Determine the (X, Y) coordinate at the center of the cell enclosing the given text.  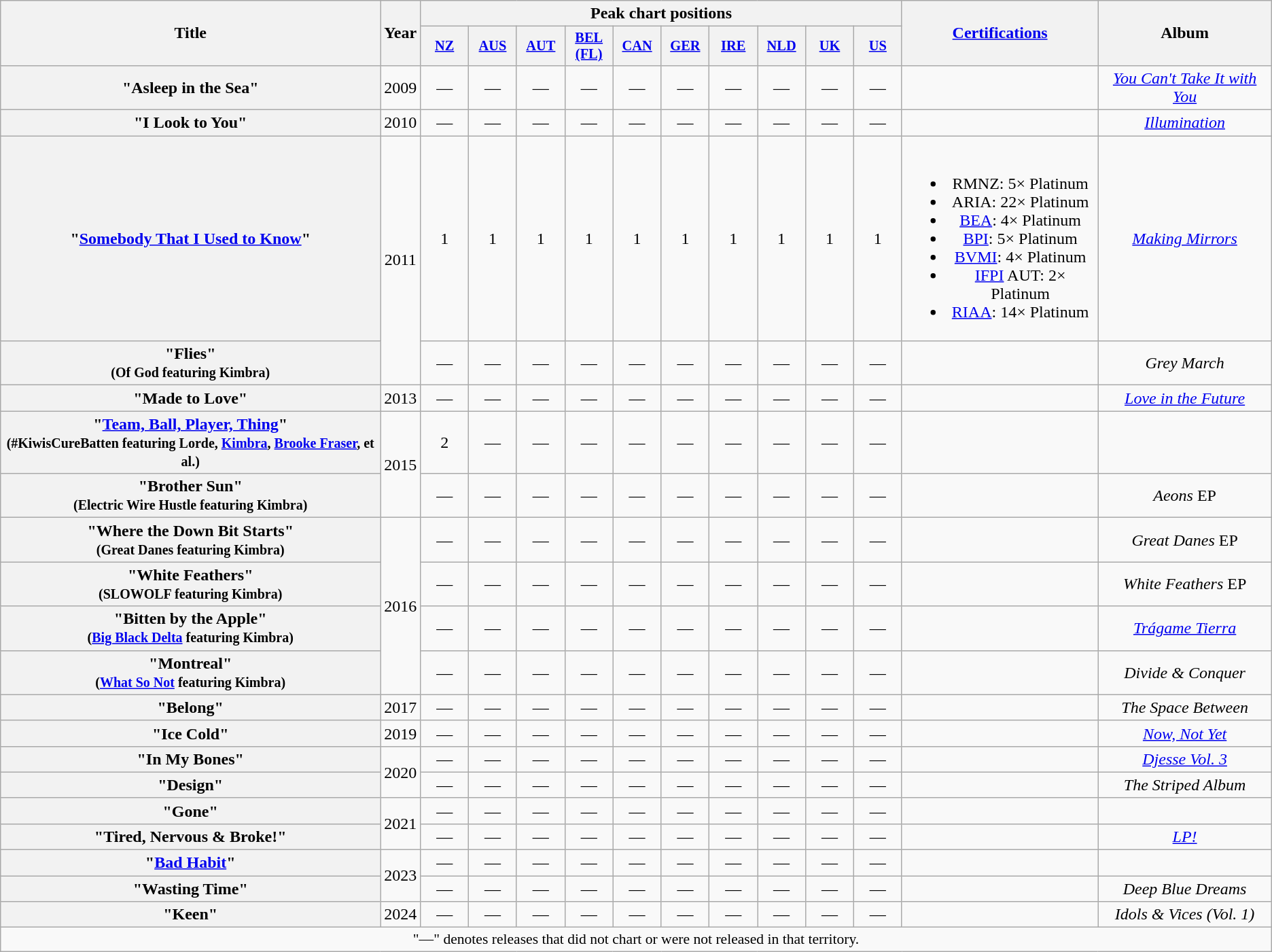
Great Danes EP (1185, 540)
2016 (401, 606)
Djesse Vol. 3 (1185, 759)
2024 (401, 915)
Album (1185, 33)
"Gone" (190, 811)
AUT (541, 46)
"Wasting Time" (190, 889)
White Feathers EP (1185, 584)
US (878, 46)
"Team, Ball, Player, Thing"(#KiwisCureBatten featuring Lorde, Kimbra, Brooke Fraser, et al.) (190, 442)
"Keen" (190, 915)
"Design" (190, 785)
2019 (401, 733)
Aeons EP (1185, 496)
2010 (401, 123)
Deep Blue Dreams (1185, 889)
AUS (493, 46)
Love in the Future (1185, 398)
RMNZ: 5× PlatinumARIA: 22× PlatinumBEA: 4× PlatinumBPI: 5× PlatinumBVMI: 4× PlatinumIFPI AUT: 2× PlatinumRIAA: 14× Platinum (1000, 239)
2021 (401, 824)
Certifications (1000, 33)
"Ice Cold" (190, 733)
LP! (1185, 836)
"Flies"(Of God featuring Kimbra) (190, 363)
"Somebody That I Used to Know" (190, 239)
"I Look to You" (190, 123)
Divide & Conquer (1185, 673)
NLD (781, 46)
2011 (401, 261)
The Space Between (1185, 707)
2017 (401, 707)
Peak chart positions (662, 14)
The Striped Album (1185, 785)
2009 (401, 87)
"Brother Sun"(Electric Wire Hustle featuring Kimbra) (190, 496)
2 (444, 442)
"White Feathers"(SLOWOLF featuring Kimbra) (190, 584)
Making Mirrors (1185, 239)
"Bad Habit" (190, 863)
2013 (401, 398)
"Where the Down Bit Starts"(Great Danes featuring Kimbra) (190, 540)
You Can't Take It with You (1185, 87)
"Asleep in the Sea" (190, 87)
Now, Not Yet (1185, 733)
CAN (637, 46)
"—" denotes releases that did not chart or were not released in that territory. (636, 940)
NZ (444, 46)
"Montreal"(What So Not featuring Kimbra) (190, 673)
GER (685, 46)
2023 (401, 876)
Title (190, 33)
IRE (734, 46)
Year (401, 33)
BEL(FL) (588, 46)
Grey March (1185, 363)
"In My Bones" (190, 759)
Illumination (1185, 123)
"Made to Love" (190, 398)
"Belong" (190, 707)
UK (830, 46)
Trágame Tierra (1185, 628)
Idols & Vices (Vol. 1) (1185, 915)
2015 (401, 465)
"Tired, Nervous & Broke!" (190, 836)
"Bitten by the Apple"(Big Black Delta featuring Kimbra) (190, 628)
2020 (401, 772)
